Return the [X, Y] coordinate for the center point of the cell that contains the specified text.  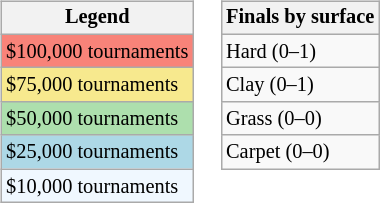
Grass (0–0) [300, 119]
$100,000 tournaments [97, 51]
$75,000 tournaments [97, 85]
Hard (0–1) [300, 51]
$50,000 tournaments [97, 119]
Carpet (0–0) [300, 152]
Finals by surface [300, 18]
Legend [97, 18]
Clay (0–1) [300, 85]
$10,000 tournaments [97, 186]
$25,000 tournaments [97, 152]
